Find where the given text appears and provide that cell's center as [x, y] coordinate. 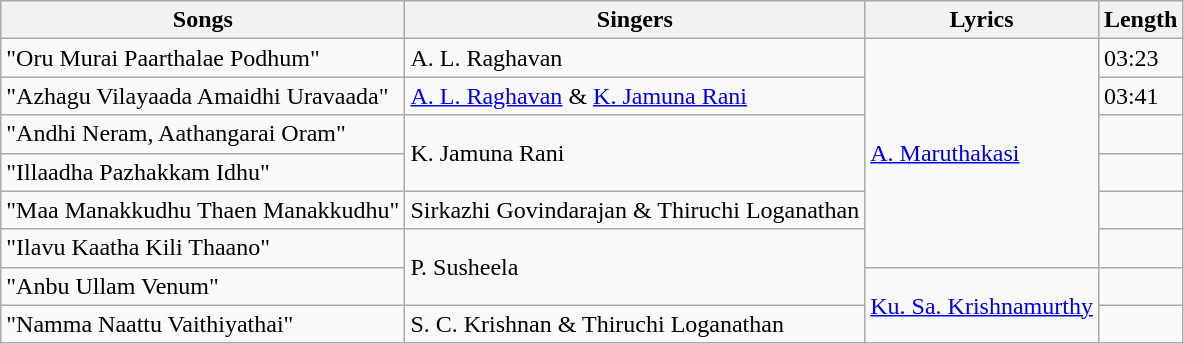
03:41 [1140, 96]
Ku. Sa. Krishnamurthy [982, 305]
"Andhi Neram, Aathangarai Oram" [203, 134]
"Oru Murai Paarthalae Podhum" [203, 58]
"Anbu Ullam Venum" [203, 286]
Songs [203, 20]
03:23 [1140, 58]
K. Jamuna Rani [635, 153]
"Ilavu Kaatha Kili Thaano" [203, 248]
"Azhagu Vilayaada Amaidhi Uravaada" [203, 96]
Sirkazhi Govindarajan & Thiruchi Loganathan [635, 210]
A. L. Raghavan [635, 58]
"Illaadha Pazhakkam Idhu" [203, 172]
Singers [635, 20]
"Maa Manakkudhu Thaen Manakkudhu" [203, 210]
A. Maruthakasi [982, 153]
A. L. Raghavan & K. Jamuna Rani [635, 96]
S. C. Krishnan & Thiruchi Loganathan [635, 324]
P. Susheela [635, 267]
"Namma Naattu Vaithiyathai" [203, 324]
Length [1140, 20]
Lyrics [982, 20]
